For the text-containing cell, return its midpoint in (X, Y) coordinate format. 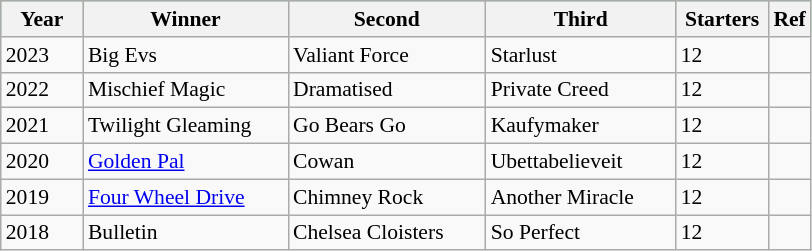
Cowan (387, 162)
Twilight Gleaming (186, 126)
2020 (42, 162)
Kaufymaker (581, 126)
Go Bears Go (387, 126)
Starlust (581, 55)
Dramatised (387, 90)
Another Miracle (581, 197)
So Perfect (581, 233)
Bulletin (186, 233)
Year (42, 19)
Ubettabelieveit (581, 162)
Golden Pal (186, 162)
Big Evs (186, 55)
Winner (186, 19)
Starters (722, 19)
2021 (42, 126)
Chimney Rock (387, 197)
Four Wheel Drive (186, 197)
2019 (42, 197)
2018 (42, 233)
2023 (42, 55)
2022 (42, 90)
Mischief Magic (186, 90)
Chelsea Cloisters (387, 233)
Valiant Force (387, 55)
Private Creed (581, 90)
Third (581, 19)
Ref (789, 19)
Second (387, 19)
